For the text-containing cell, return its midpoint in (X, Y) coordinate format. 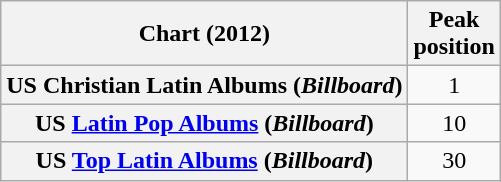
Peakposition (454, 34)
Chart (2012) (204, 34)
10 (454, 123)
30 (454, 161)
US Top Latin Albums (Billboard) (204, 161)
1 (454, 85)
US Christian Latin Albums (Billboard) (204, 85)
US Latin Pop Albums (Billboard) (204, 123)
